Provide the (x, y) coordinate of the cell's center where the given text is located.  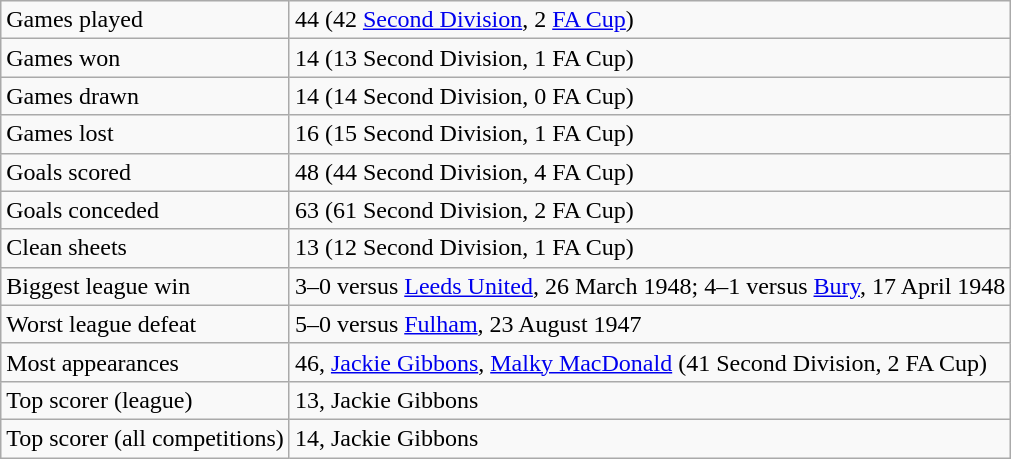
16 (15 Second Division, 1 FA Cup) (650, 134)
3–0 versus Leeds United, 26 March 1948; 4–1 versus Bury, 17 April 1948 (650, 286)
Worst league defeat (146, 324)
Clean sheets (146, 248)
44 (42 Second Division, 2 FA Cup) (650, 20)
Goals scored (146, 172)
14 (13 Second Division, 1 FA Cup) (650, 58)
13, Jackie Gibbons (650, 400)
Top scorer (league) (146, 400)
Most appearances (146, 362)
Goals conceded (146, 210)
Games drawn (146, 96)
5–0 versus Fulham, 23 August 1947 (650, 324)
14, Jackie Gibbons (650, 438)
Biggest league win (146, 286)
14 (14 Second Division, 0 FA Cup) (650, 96)
46, Jackie Gibbons, Malky MacDonald (41 Second Division, 2 FA Cup) (650, 362)
13 (12 Second Division, 1 FA Cup) (650, 248)
Top scorer (all competitions) (146, 438)
48 (44 Second Division, 4 FA Cup) (650, 172)
Games won (146, 58)
Games lost (146, 134)
63 (61 Second Division, 2 FA Cup) (650, 210)
Games played (146, 20)
